For the text-containing cell, return its midpoint in (X, Y) coordinate format. 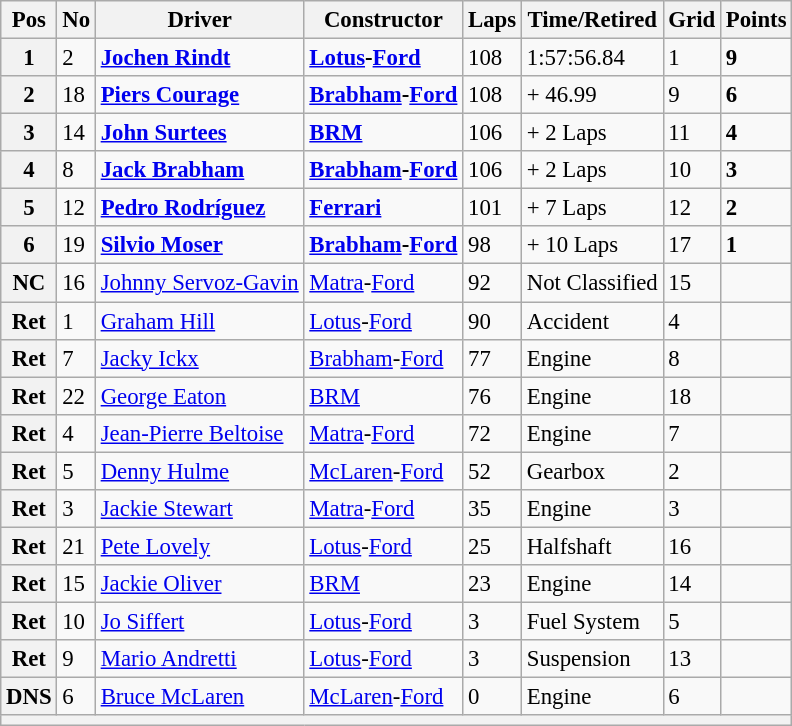
Ferrari (384, 208)
Denny Hulme (200, 471)
Grid (692, 20)
Fuel System (592, 621)
Not Classified (592, 283)
+ 46.99 (592, 95)
Johnny Servoz-Gavin (200, 283)
Jochen Rindt (200, 58)
92 (492, 283)
Mario Andretti (200, 659)
Constructor (384, 20)
DNS (29, 697)
Jackie Oliver (200, 584)
Graham Hill (200, 321)
77 (492, 358)
Accident (592, 321)
Laps (492, 20)
Pedro Rodríguez (200, 208)
52 (492, 471)
Bruce McLaren (200, 697)
+ 7 Laps (592, 208)
Piers Courage (200, 95)
No (76, 20)
Jack Brabham (200, 170)
90 (492, 321)
Points (756, 20)
Jackie Stewart (200, 509)
22 (76, 396)
Jacky Ickx (200, 358)
John Surtees (200, 133)
13 (692, 659)
George Eaton (200, 396)
+ 10 Laps (592, 245)
25 (492, 546)
Time/Retired (592, 20)
Pete Lovely (200, 546)
Halfshaft (592, 546)
Driver (200, 20)
76 (492, 396)
21 (76, 546)
Suspension (592, 659)
1:57:56.84 (592, 58)
Gearbox (592, 471)
101 (492, 208)
35 (492, 509)
Silvio Moser (200, 245)
98 (492, 245)
19 (76, 245)
72 (492, 433)
17 (692, 245)
Jean-Pierre Beltoise (200, 433)
23 (492, 584)
NC (29, 283)
Pos (29, 20)
0 (492, 697)
11 (692, 133)
Jo Siffert (200, 621)
